Detect which cell encompasses the target text, then output its [x, y] center coordinate. 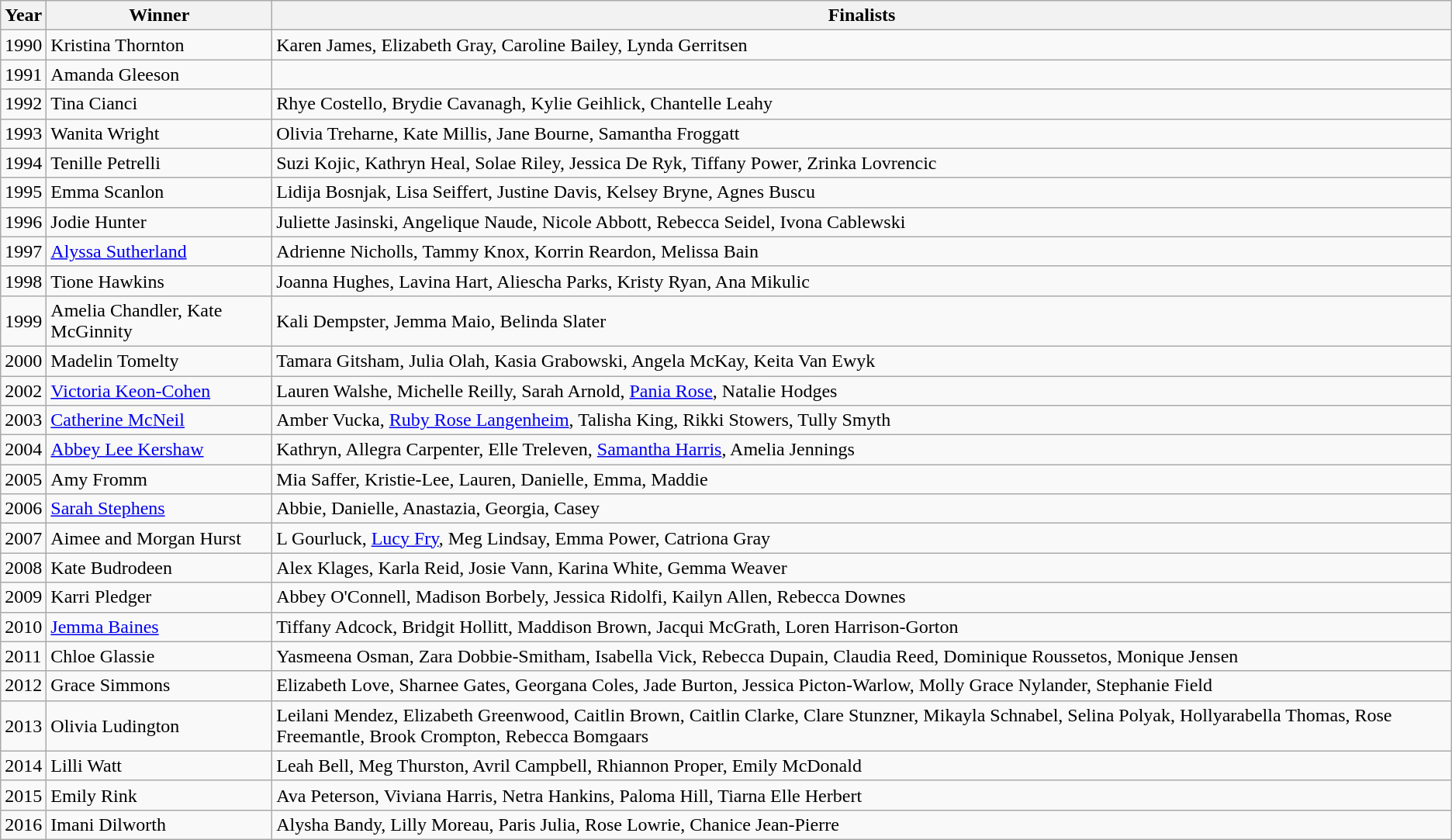
Rhye Costello, Brydie Cavanagh, Kylie Geihlick, Chantelle Leahy [863, 104]
1996 [23, 222]
2006 [23, 509]
Ava Peterson, Viviana Harris, Netra Hankins, Paloma Hill, Tiarna Elle Herbert [863, 795]
Olivia Treharne, Kate Millis, Jane Bourne, Samantha Froggatt [863, 133]
Elizabeth Love, Sharnee Gates, Georgana Coles, Jade Burton, Jessica Picton-Warlow, Molly Grace Nylander, Stephanie Field [863, 686]
Lidija Bosnjak, Lisa Seiffert, Justine Davis, Kelsey Bryne, Agnes Buscu [863, 192]
2003 [23, 420]
Year [23, 16]
2002 [23, 390]
2011 [23, 656]
1993 [23, 133]
L Gourluck, Lucy Fry, Meg Lindsay, Emma Power, Catriona Gray [863, 538]
1994 [23, 163]
Tione Hawkins [160, 281]
Sarah Stephens [160, 509]
Catherine McNeil [160, 420]
2012 [23, 686]
Finalists [863, 16]
Abbie, Danielle, Anastazia, Georgia, Casey [863, 509]
1995 [23, 192]
Lilli Watt [160, 766]
Madelin Tomelty [160, 361]
Tiffany Adcock, Bridgit Hollitt, Maddison Brown, Jacqui McGrath, Loren Harrison-Gorton [863, 627]
2013 [23, 726]
2004 [23, 450]
Suzi Kojic, Kathryn Heal, Solae Riley, Jessica De Ryk, Tiffany Power, Zrinka Lovrencic [863, 163]
2010 [23, 627]
Yasmeena Osman, Zara Dobbie-Smitham, Isabella Vick, Rebecca Dupain, Claudia Reed, Dominique Roussetos, Monique Jensen [863, 656]
Olivia Ludington [160, 726]
Adrienne Nicholls, Tammy Knox, Korrin Reardon, Melissa Bain [863, 251]
Abbey O'Connell, Madison Borbely, Jessica Ridolfi, Kailyn Allen, Rebecca Downes [863, 597]
2005 [23, 479]
1991 [23, 74]
2007 [23, 538]
Victoria Keon-Cohen [160, 390]
Kathryn, Allegra Carpenter, Elle Treleven, Samantha Harris, Amelia Jennings [863, 450]
Tina Cianci [160, 104]
Lauren Walshe, Michelle Reilly, Sarah Arnold, Pania Rose, Natalie Hodges [863, 390]
Amanda Gleeson [160, 74]
Kristina Thornton [160, 45]
Tamara Gitsham, Julia Olah, Kasia Grabowski, Angela McKay, Keita Van Ewyk [863, 361]
Alysha Bandy, Lilly Moreau, Paris Julia, Rose Lowrie, Chanice Jean-Pierre [863, 824]
1998 [23, 281]
2016 [23, 824]
Wanita Wright [160, 133]
2000 [23, 361]
Mia Saffer, Kristie-Lee, Lauren, Danielle, Emma, Maddie [863, 479]
2008 [23, 568]
Winner [160, 16]
Leah Bell, Meg Thurston, Avril Campbell, Rhiannon Proper, Emily McDonald [863, 766]
Alex Klages, Karla Reid, Josie Vann, Karina White, Gemma Weaver [863, 568]
1999 [23, 321]
1997 [23, 251]
Karri Pledger [160, 597]
2014 [23, 766]
2009 [23, 597]
Amy Fromm [160, 479]
Grace Simmons [160, 686]
Chloe Glassie [160, 656]
Emma Scanlon [160, 192]
Abbey Lee Kershaw [160, 450]
Juliette Jasinski, Angelique Naude, Nicole Abbott, Rebecca Seidel, Ivona Cablewski [863, 222]
Emily Rink [160, 795]
Jodie Hunter [160, 222]
1990 [23, 45]
Amber Vucka, Ruby Rose Langenheim, Talisha King, Rikki Stowers, Tully Smyth [863, 420]
Imani Dilworth [160, 824]
Alyssa Sutherland [160, 251]
2015 [23, 795]
Tenille Petrelli [160, 163]
Kali Dempster, Jemma Maio, Belinda Slater [863, 321]
Karen James, Elizabeth Gray, Caroline Bailey, Lynda Gerritsen [863, 45]
Joanna Hughes, Lavina Hart, Aliescha Parks, Kristy Ryan, Ana Mikulic [863, 281]
Amelia Chandler, Kate McGinnity [160, 321]
1992 [23, 104]
Jemma Baines [160, 627]
Aimee and Morgan Hurst [160, 538]
Kate Budrodeen [160, 568]
